Scan for the cell matching the given text and deliver its [x, y] coordinate at center. 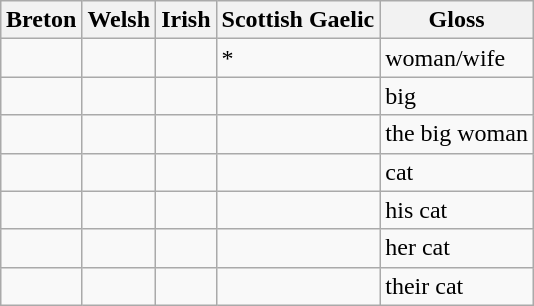
the big woman [457, 134]
Gloss [457, 20]
big [457, 96]
Irish [186, 20]
Breton [42, 20]
woman/wife [457, 58]
his cat [457, 210]
Scottish Gaelic [298, 20]
her cat [457, 248]
their cat [457, 286]
* [298, 58]
Welsh [119, 20]
cat [457, 172]
